Find where the given text appears and provide that cell's center as (X, Y) coordinate. 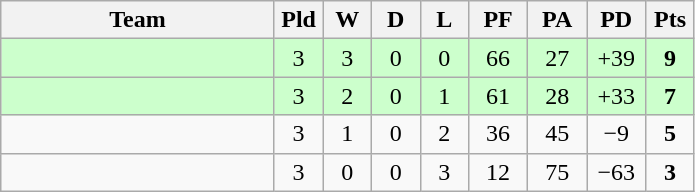
45 (558, 134)
36 (498, 134)
Pld (298, 20)
75 (558, 172)
66 (498, 58)
L (444, 20)
PD (616, 20)
9 (670, 58)
+33 (616, 96)
Pts (670, 20)
5 (670, 134)
−63 (616, 172)
61 (498, 96)
27 (558, 58)
W (348, 20)
12 (498, 172)
+39 (616, 58)
PF (498, 20)
Team (138, 20)
D (396, 20)
7 (670, 96)
PA (558, 20)
28 (558, 96)
−9 (616, 134)
